Provide the (x, y) coordinate of the cell's center where the given text is located.  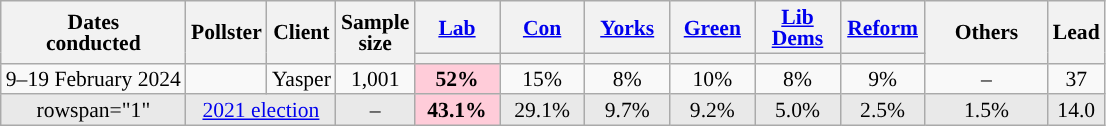
Samplesize (375, 32)
43.1% (456, 110)
Green (712, 27)
5.0% (798, 110)
10% (712, 78)
Reform (882, 27)
Con (542, 27)
15% (542, 78)
52% (456, 78)
2021 election (261, 110)
Lib Dems (798, 27)
Lead (1076, 32)
29.1% (542, 110)
9.2% (712, 110)
37 (1076, 78)
Lab (456, 27)
2.5% (882, 110)
Others (986, 32)
rowspan="1" (94, 110)
14.0 (1076, 110)
9% (882, 78)
1.5% (986, 110)
Datesconducted (94, 32)
9–19 February 2024 (94, 78)
Yorks (628, 27)
Client (302, 32)
Pollster (226, 32)
9.7% (628, 110)
1,001 (375, 78)
Yasper (302, 78)
